Pinpoint the cell where the given text exists, returning its (X, Y) midpoint coordinate. 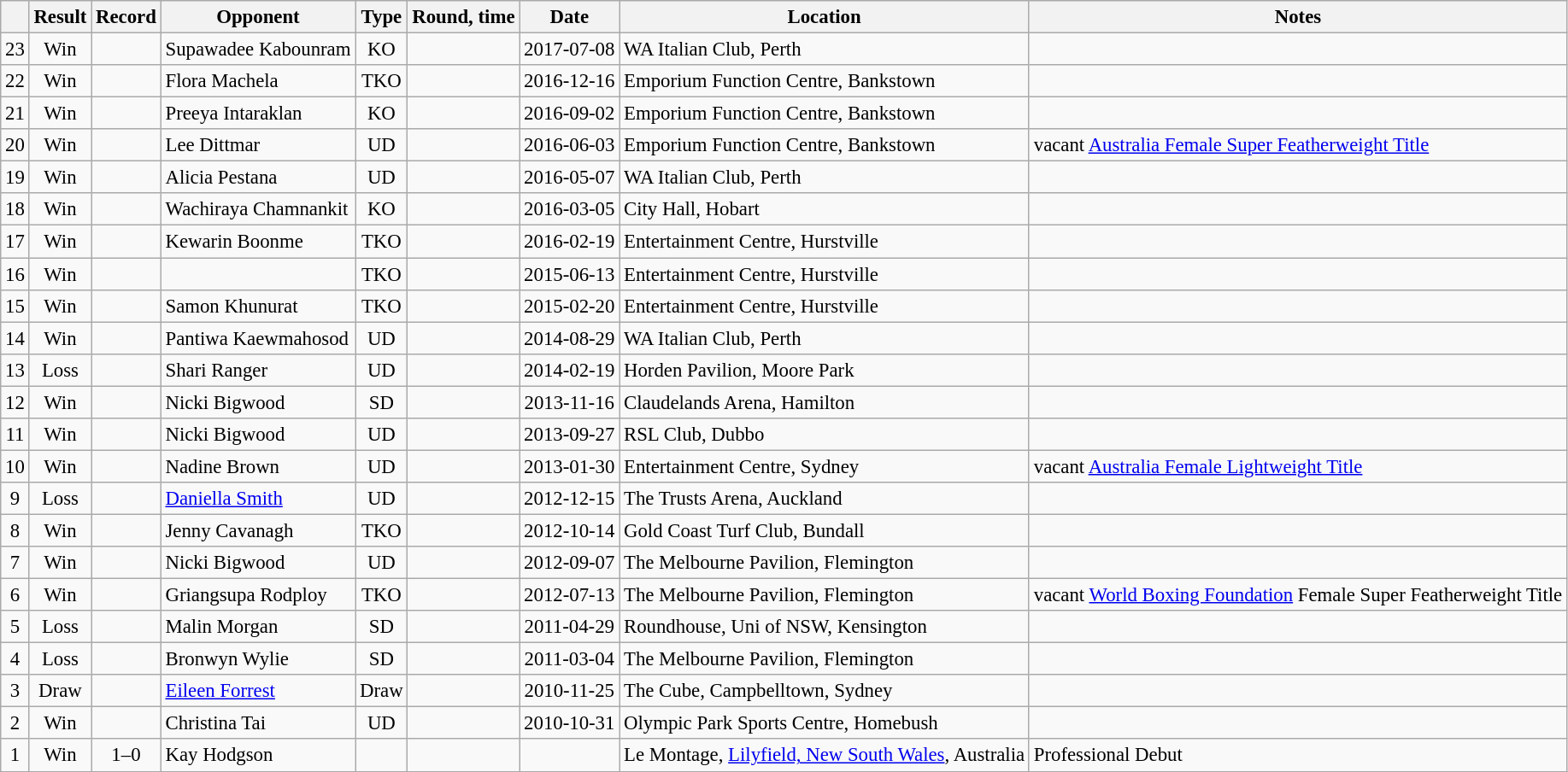
Roundhouse, Uni of NSW, Kensington (825, 627)
Bronwyn Wylie (258, 659)
Alicia Pestana (258, 178)
20 (15, 145)
Entertainment Centre, Sydney (825, 466)
2016-02-19 (569, 242)
14 (15, 338)
Notes (1297, 17)
Le Montage, Lilyfield, New South Wales, Australia (825, 756)
1–0 (126, 756)
22 (15, 81)
The Trusts Arena, Auckland (825, 499)
3 (15, 691)
2016-03-05 (569, 209)
21 (15, 114)
Opponent (258, 17)
Gold Coast Turf Club, Bundall (825, 530)
vacant World Boxing Foundation Female Super Featherweight Title (1297, 595)
2014-08-29 (569, 338)
7 (15, 563)
Shari Ranger (258, 370)
2016-09-02 (569, 114)
11 (15, 435)
Jenny Cavanagh (258, 530)
Horden Pavilion, Moore Park (825, 370)
Professional Debut (1297, 756)
Olympic Park Sports Centre, Homebush (825, 723)
Griangsupa Rodploy (258, 595)
Lee Dittmar (258, 145)
Wachiraya Chamnankit (258, 209)
vacant Australia Female Lightweight Title (1297, 466)
Preeya Intaraklan (258, 114)
Claudelands Arena, Hamilton (825, 402)
2012-09-07 (569, 563)
18 (15, 209)
Kay Hodgson (258, 756)
15 (15, 306)
Supawadee Kabounram (258, 50)
17 (15, 242)
2017-07-08 (569, 50)
2013-01-30 (569, 466)
1 (15, 756)
2011-03-04 (569, 659)
23 (15, 50)
2015-06-13 (569, 274)
City Hall, Hobart (825, 209)
19 (15, 178)
8 (15, 530)
Christina Tai (258, 723)
2014-02-19 (569, 370)
Samon Khunurat (258, 306)
Nadine Brown (258, 466)
Result (60, 17)
vacant Australia Female Super Featherweight Title (1297, 145)
Eileen Forrest (258, 691)
10 (15, 466)
Malin Morgan (258, 627)
Flora Machela (258, 81)
2016-05-07 (569, 178)
Type (381, 17)
2011-04-29 (569, 627)
Round, time (463, 17)
12 (15, 402)
Date (569, 17)
The Cube, Campbelltown, Sydney (825, 691)
6 (15, 595)
RSL Club, Dubbo (825, 435)
2015-02-20 (569, 306)
2013-11-16 (569, 402)
9 (15, 499)
5 (15, 627)
2010-10-31 (569, 723)
16 (15, 274)
Pantiwa Kaewmahosod (258, 338)
Daniella Smith (258, 499)
Location (825, 17)
2 (15, 723)
Kewarin Boonme (258, 242)
2010-11-25 (569, 691)
2016-06-03 (569, 145)
2012-10-14 (569, 530)
2013-09-27 (569, 435)
2016-12-16 (569, 81)
Record (126, 17)
2012-12-15 (569, 499)
13 (15, 370)
4 (15, 659)
2012-07-13 (569, 595)
